Capture the cell that displays the provided text and extract its (x, y) central coordinate. 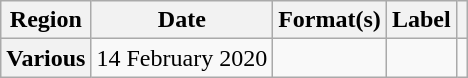
Various (46, 58)
Region (46, 20)
Label (421, 20)
Format(s) (330, 20)
14 February 2020 (182, 58)
Date (182, 20)
